Return the (X, Y) coordinate for the center point of the cell that contains the specified text.  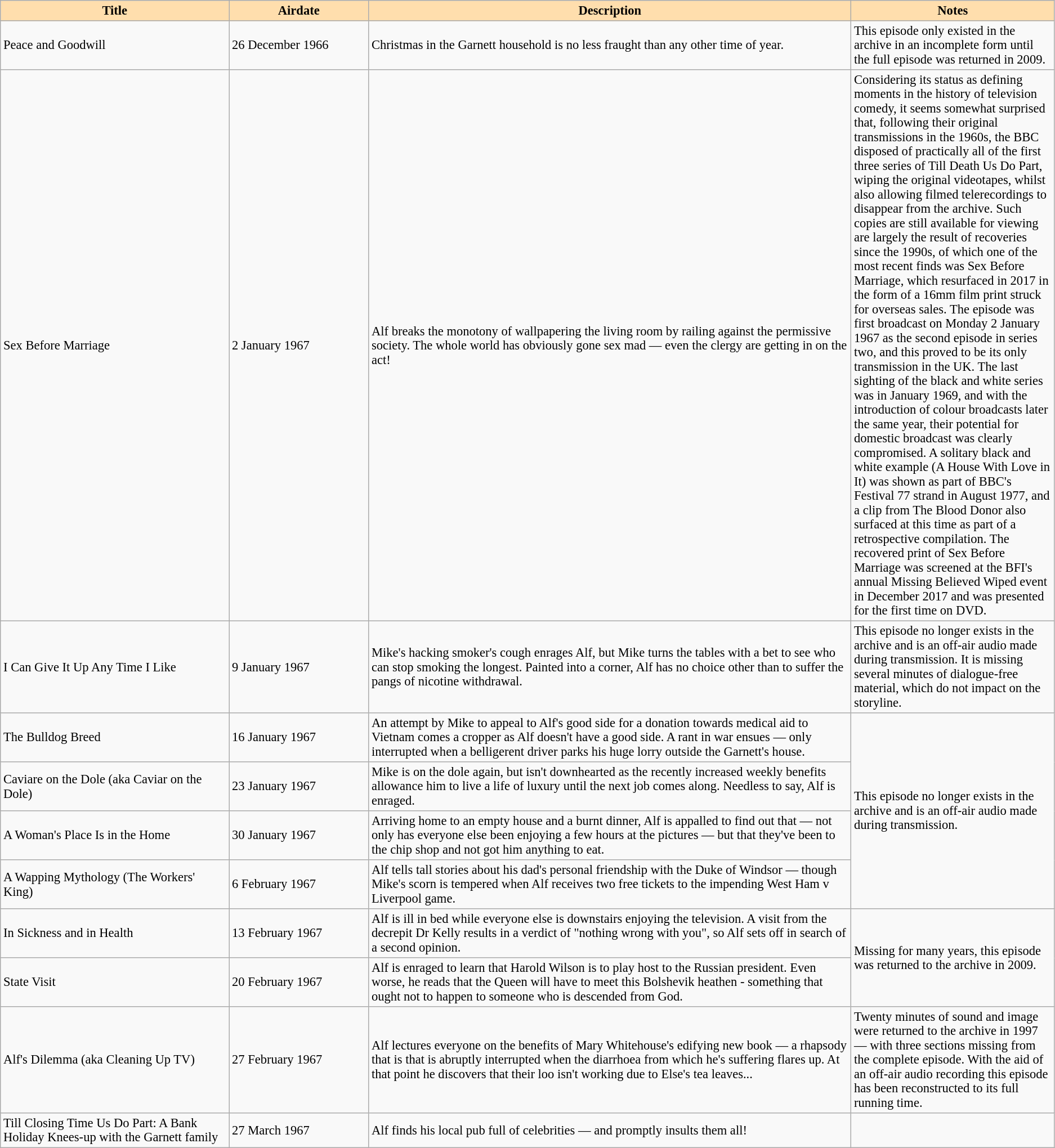
9 January 1967 (299, 667)
This episode no longer exists in the archive and is an off-air audio made during transmission. (953, 811)
Peace and Goodwill (115, 45)
30 January 1967 (299, 835)
Till Closing Time Us Do Part: A Bank Holiday Knees-up with the Garnett family (115, 1131)
16 January 1967 (299, 737)
26 December 1966 (299, 45)
Caviare on the Dole (aka Caviar on the Dole) (115, 787)
Airdate (299, 11)
6 February 1967 (299, 885)
The Bulldog Breed (115, 737)
23 January 1967 (299, 787)
20 February 1967 (299, 983)
Alf finds his local pub full of celebrities — and promptly insults them all! (610, 1131)
A Wapping Mythology (The Workers' King) (115, 885)
Missing for many years, this episode was returned to the archive in 2009. (953, 958)
Title (115, 11)
13 February 1967 (299, 933)
2 January 1967 (299, 346)
In Sickness and in Health (115, 933)
Alf's Dilemma (aka Cleaning Up TV) (115, 1060)
Notes (953, 11)
I Can Give It Up Any Time I Like (115, 667)
A Woman's Place Is in the Home (115, 835)
This episode only existed in the archive in an incomplete form until the full episode was returned in 2009. (953, 45)
State Visit (115, 983)
Sex Before Marriage (115, 346)
27 March 1967 (299, 1131)
Description (610, 11)
27 February 1967 (299, 1060)
Christmas in the Garnett household is no less fraught than any other time of year. (610, 45)
